Return the (x, y) coordinate for the center point of the cell that contains the specified text.  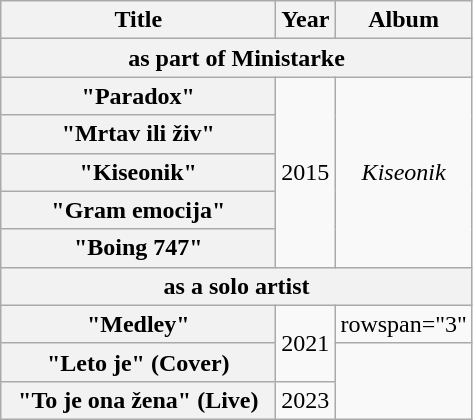
as part of Ministarke (237, 58)
"To je ona žena" (Live) (138, 400)
2021 (306, 343)
rowspan="3" (404, 324)
"Leto je" (Cover) (138, 362)
Year (306, 20)
Title (138, 20)
as a solo artist (237, 286)
"Paradox" (138, 96)
Album (404, 20)
Kiseonik (404, 172)
"Kiseonik" (138, 172)
2023 (306, 400)
"Boing 747" (138, 248)
"Mrtav ili živ" (138, 134)
2015 (306, 172)
"Gram emocija" (138, 210)
"Medley" (138, 324)
